Search for the cell housing the specified text and yield its [X, Y] center coordinate. 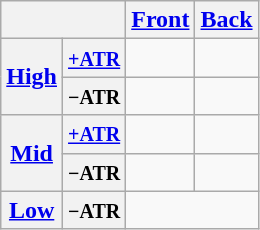
Back [226, 20]
Low [32, 210]
High [32, 77]
Mid [32, 153]
Front [160, 20]
